Determine the [x, y] coordinate at the center of the cell enclosing the given text.  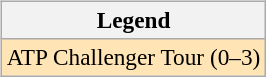
Legend [133, 20]
ATP Challenger Tour (0–3) [133, 57]
